Pinpoint the cell where the given text exists, returning its (X, Y) midpoint coordinate. 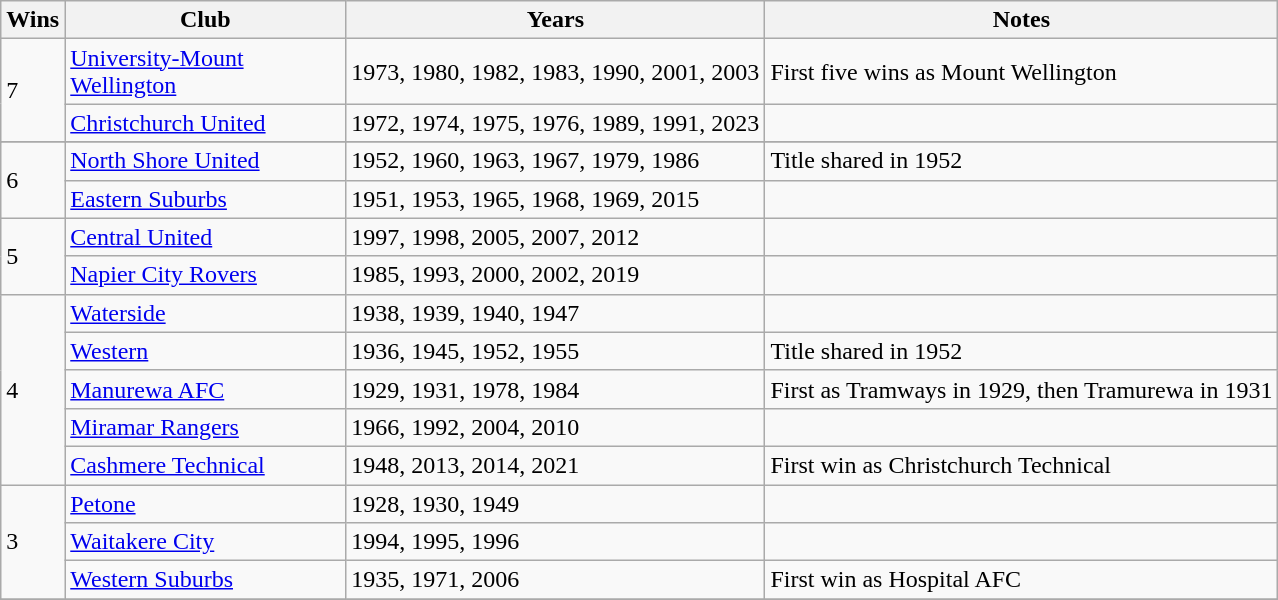
First win as Christchurch Technical (1022, 465)
1997, 1998, 2005, 2007, 2012 (556, 237)
Christchurch United (206, 123)
4 (33, 389)
1935, 1971, 2006 (556, 580)
1951, 1953, 1965, 1968, 1969, 2015 (556, 199)
1938, 1939, 1940, 1947 (556, 313)
Cashmere Technical (206, 465)
First win as Hospital AFC (1022, 580)
1952, 1960, 1963, 1967, 1979, 1986 (556, 161)
Wins (33, 20)
First as Tramways in 1929, then Tramurewa in 1931 (1022, 389)
Eastern Suburbs (206, 199)
Miramar Rangers (206, 427)
1928, 1930, 1949 (556, 503)
Western (206, 351)
3 (33, 541)
Waitakere City (206, 542)
1936, 1945, 1952, 1955 (556, 351)
Western Suburbs (206, 580)
North Shore United (206, 161)
1985, 1993, 2000, 2002, 2019 (556, 275)
6 (33, 180)
7 (33, 90)
Waterside (206, 313)
Petone (206, 503)
Years (556, 20)
University-Mount Wellington (206, 72)
Notes (1022, 20)
1973, 1980, 1982, 1983, 1990, 2001, 2003 (556, 72)
Manurewa AFC (206, 389)
Club (206, 20)
5 (33, 256)
Napier City Rovers (206, 275)
First five wins as Mount Wellington (1022, 72)
Central United (206, 237)
1972, 1974, 1975, 1976, 1989, 1991, 2023 (556, 123)
1948, 2013, 2014, 2021 (556, 465)
1929, 1931, 1978, 1984 (556, 389)
1994, 1995, 1996 (556, 542)
1966, 1992, 2004, 2010 (556, 427)
